Return [x, y] of the center of cell containing provided text 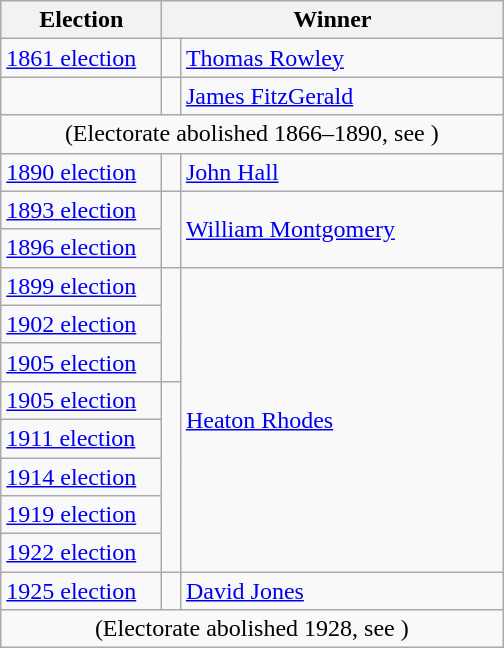
Winner [332, 20]
(Electorate abolished 1928, see ) [252, 629]
1919 election [82, 515]
1893 election [82, 210]
1890 election [82, 172]
Heaton Rhodes [341, 419]
1861 election [82, 58]
1896 election [82, 248]
1902 election [82, 324]
John Hall [341, 172]
(Electorate abolished 1866–1890, see ) [252, 134]
Election [82, 20]
1925 election [82, 591]
David Jones [341, 591]
1899 election [82, 286]
James FitzGerald [341, 96]
William Montgomery [341, 229]
1914 election [82, 477]
1911 election [82, 438]
Thomas Rowley [341, 58]
1922 election [82, 553]
